Scan for the cell matching the given text and deliver its (X, Y) coordinate at center. 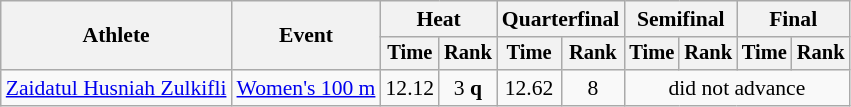
Zaidatul Husniah Zulkifli (116, 88)
Women's 100 m (306, 88)
Event (306, 36)
8 (592, 88)
Semifinal (680, 19)
Quarterfinal (561, 19)
did not advance (736, 88)
Heat (438, 19)
12.62 (529, 88)
3 q (468, 88)
Athlete (116, 36)
Final (793, 19)
12.12 (410, 88)
